Identify which cell holds the provided text, then report its [x, y] central coordinate. 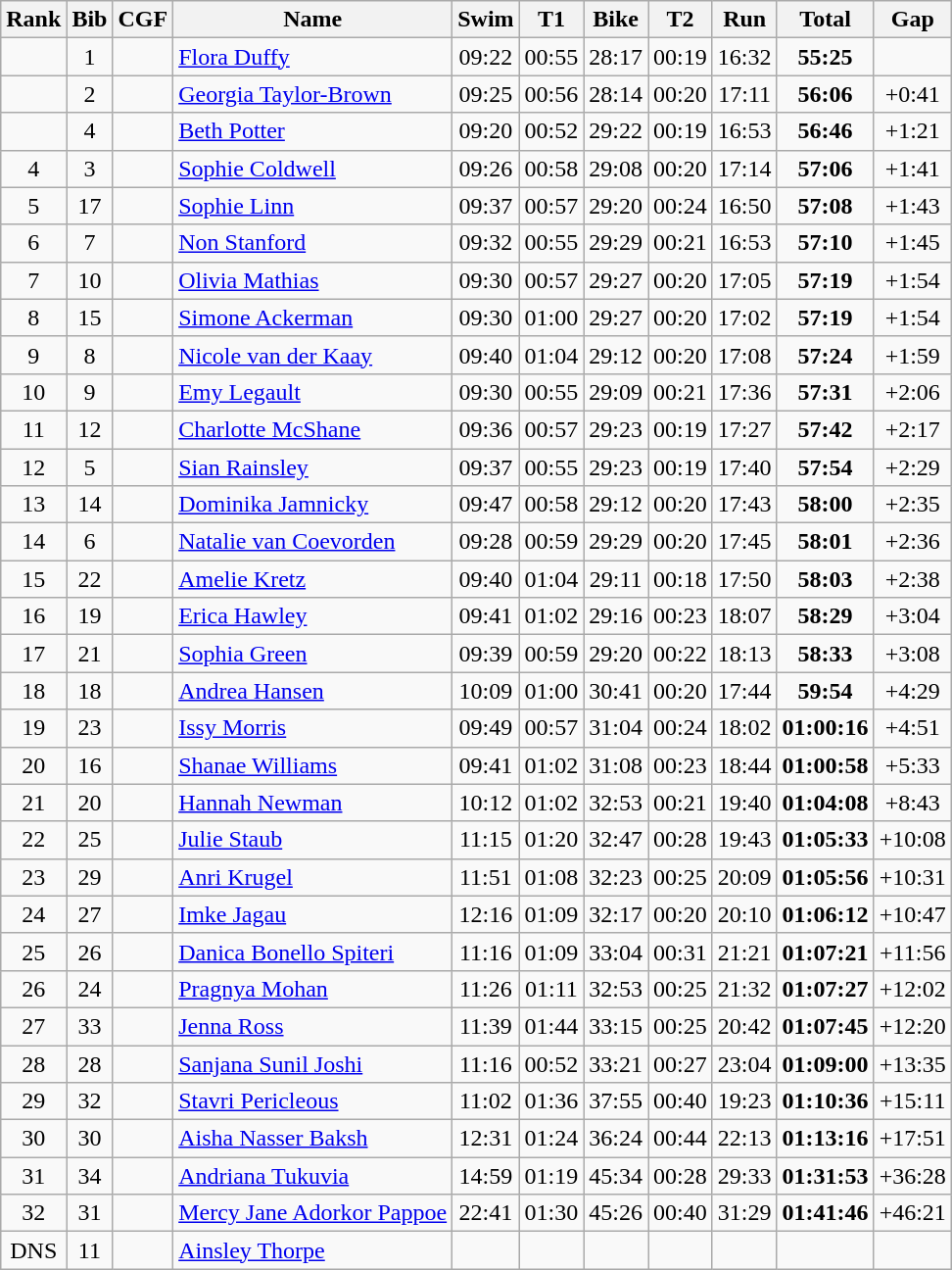
T1 [551, 20]
Sophie Coldwell [313, 169]
+1:21 [913, 131]
17:45 [744, 542]
Georgia Taylor-Brown [313, 94]
33:21 [616, 1063]
Mercy Jane Adorkor Pappoe [313, 1213]
01:36 [551, 1101]
Olivia Mathias [313, 280]
57:31 [825, 392]
Run [744, 20]
01:41:46 [825, 1213]
58:03 [825, 579]
Issy Morris [313, 728]
Natalie van Coevorden [313, 542]
09:20 [486, 131]
2 [90, 94]
Imke Jagau [313, 914]
17:36 [744, 392]
20:09 [744, 877]
10:12 [486, 803]
58:33 [825, 654]
CGF [143, 20]
57:08 [825, 206]
Sophia Green [313, 654]
Bike [616, 20]
+15:11 [913, 1101]
29:16 [616, 616]
29:09 [616, 392]
Sanjana Sunil Joshi [313, 1063]
09:47 [486, 505]
Dominika Jamnicky [313, 505]
+10:08 [913, 840]
14:59 [486, 1176]
+4:51 [913, 728]
21:32 [744, 989]
+46:21 [913, 1213]
57:24 [825, 355]
33 [90, 1026]
09:49 [486, 728]
+5:33 [913, 765]
33:15 [616, 1026]
+1:43 [913, 206]
12:16 [486, 914]
+3:08 [913, 654]
22:13 [744, 1139]
01:09:00 [825, 1063]
Swim [486, 20]
11:02 [486, 1101]
+10:31 [913, 877]
17:02 [744, 317]
01:24 [551, 1139]
Andrea Hansen [313, 691]
00:56 [551, 94]
09:26 [486, 169]
20:10 [744, 914]
Jenna Ross [313, 1026]
01:05:33 [825, 840]
01:30 [551, 1213]
57:42 [825, 429]
01:00:16 [825, 728]
34 [90, 1176]
12:31 [486, 1139]
Name [313, 20]
29:33 [744, 1176]
Sian Rainsley [313, 467]
01:00:58 [825, 765]
58:29 [825, 616]
Erica Hawley [313, 616]
01:11 [551, 989]
57:10 [825, 243]
58:01 [825, 542]
16:32 [744, 57]
19:43 [744, 840]
32:17 [616, 914]
13 [33, 505]
32:47 [616, 840]
01:07:45 [825, 1026]
17:14 [744, 169]
09:32 [486, 243]
29:11 [616, 579]
Gap [913, 20]
+13:35 [913, 1063]
01:44 [551, 1026]
32:23 [616, 877]
17:08 [744, 355]
56:06 [825, 94]
Rank [33, 20]
+11:56 [913, 952]
00:22 [681, 654]
45:34 [616, 1176]
Charlotte McShane [313, 429]
55:25 [825, 57]
+2:35 [913, 505]
17:43 [744, 505]
18:13 [744, 654]
17:40 [744, 467]
22:41 [486, 1213]
+3:04 [913, 616]
31:08 [616, 765]
01:07:27 [825, 989]
+17:51 [913, 1139]
+1:41 [913, 169]
01:31:53 [825, 1176]
Pragnya Mohan [313, 989]
+4:29 [913, 691]
+2:29 [913, 467]
Flora Duffy [313, 57]
Sophie Linn [313, 206]
+12:20 [913, 1026]
18:07 [744, 616]
+1:45 [913, 243]
01:04:08 [825, 803]
09:28 [486, 542]
11:39 [486, 1026]
+0:41 [913, 94]
1 [90, 57]
00:27 [681, 1063]
01:13:16 [825, 1139]
57:54 [825, 467]
28:14 [616, 94]
Hannah Newman [313, 803]
19:40 [744, 803]
+36:28 [913, 1176]
01:07:21 [825, 952]
Amelie Kretz [313, 579]
3 [90, 169]
01:05:56 [825, 877]
31:29 [744, 1213]
Non Stanford [313, 243]
Emy Legault [313, 392]
45:26 [616, 1213]
01:06:12 [825, 914]
00:31 [681, 952]
Anri Krugel [313, 877]
00:18 [681, 579]
28:17 [616, 57]
17:11 [744, 94]
17:27 [744, 429]
DNS [33, 1250]
+2:17 [913, 429]
59:54 [825, 691]
20:42 [744, 1026]
17:05 [744, 280]
Aisha Nasser Baksh [313, 1139]
+2:06 [913, 392]
09:22 [486, 57]
+8:43 [913, 803]
11:51 [486, 877]
01:08 [551, 877]
+2:38 [913, 579]
Bib [90, 20]
17:50 [744, 579]
31:04 [616, 728]
33:04 [616, 952]
37:55 [616, 1101]
09:25 [486, 94]
30:41 [616, 691]
01:10:36 [825, 1101]
57:06 [825, 169]
Shanae Williams [313, 765]
18:44 [744, 765]
23:04 [744, 1063]
36:24 [616, 1139]
17:44 [744, 691]
+2:36 [913, 542]
11:15 [486, 840]
09:39 [486, 654]
09:36 [486, 429]
Beth Potter [313, 131]
29:08 [616, 169]
21:21 [744, 952]
T2 [681, 20]
Danica Bonello Spiteri [313, 952]
00:44 [681, 1139]
+10:47 [913, 914]
Julie Staub [313, 840]
01:19 [551, 1176]
10:09 [486, 691]
11:26 [486, 989]
18:02 [744, 728]
58:00 [825, 505]
Andriana Tukuvia [313, 1176]
Ainsley Thorpe [313, 1250]
01:20 [551, 840]
Nicole van der Kaay [313, 355]
Total [825, 20]
Stavri Pericleous [313, 1101]
56:46 [825, 131]
+1:59 [913, 355]
19:23 [744, 1101]
29:22 [616, 131]
+12:02 [913, 989]
Simone Ackerman [313, 317]
16:50 [744, 206]
